Output the [x, y] coordinate of the center of the cell containing the given text.  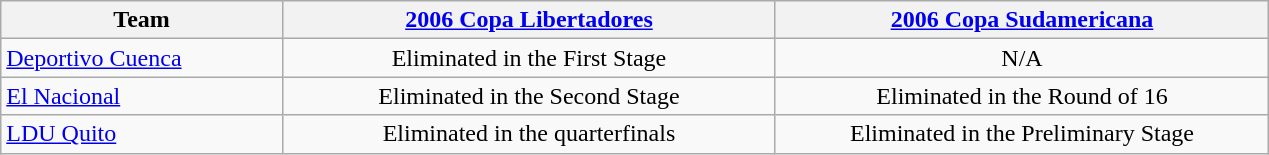
Eliminated in the Round of 16 [1022, 96]
Eliminated in the Preliminary Stage [1022, 134]
N/A [1022, 58]
El Nacional [142, 96]
Deportivo Cuenca [142, 58]
Eliminated in the First Stage [528, 58]
Team [142, 20]
2006 Copa Sudamericana [1022, 20]
2006 Copa Libertadores [528, 20]
Eliminated in the Second Stage [528, 96]
LDU Quito [142, 134]
Eliminated in the quarterfinals [528, 134]
